Pinpoint the cell where the given text exists, returning its (x, y) midpoint coordinate. 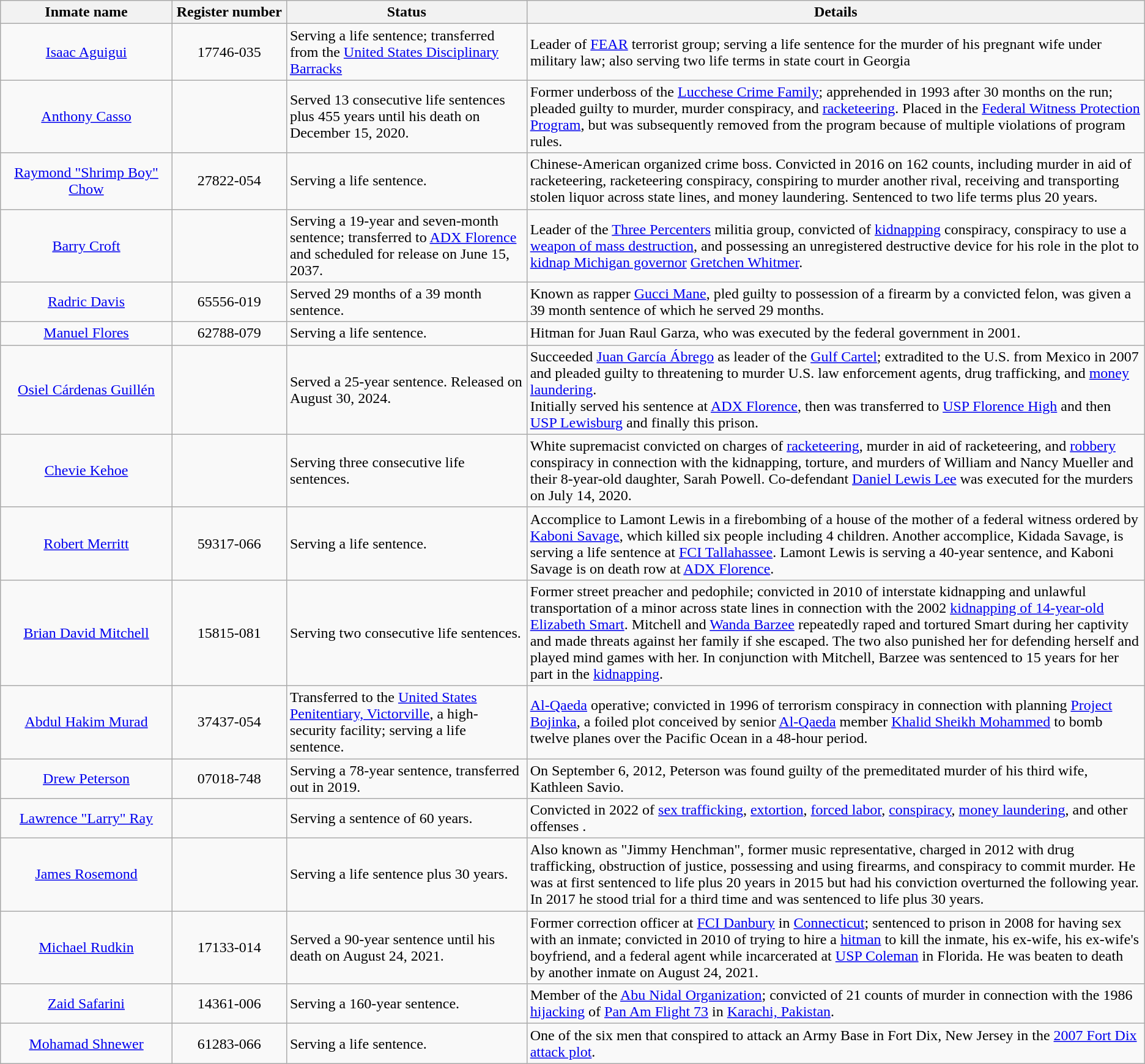
Serving a 78-year sentence, transferred out in 2019. (406, 778)
Details (836, 12)
Status (406, 12)
Raymond "Shrimp Boy" Chow (87, 181)
Anthony Casso (87, 116)
Served 29 months of a 39 month sentence. (406, 302)
17746-035 (229, 52)
Osiel Cárdenas Guillén (87, 390)
Hitman for Juan Raul Garza, who was executed by the federal government in 2001. (836, 333)
Serving a life sentence plus 30 years. (406, 874)
37437-054 (229, 722)
Transferred to the United States Penitentiary, Victorville, a high-security facility; serving a life sentence. (406, 722)
Mohamad Shnewer (87, 1043)
15815-081 (229, 632)
Serving three consecutive life sentences. (406, 471)
Served a 25-year sentence. Released on August 30, 2024. (406, 390)
07018-748 (229, 778)
Drew Peterson (87, 778)
27822-054 (229, 181)
James Rosemond (87, 874)
62788-079 (229, 333)
Manuel Flores (87, 333)
Convicted in 2022 of sex trafficking, extortion, forced labor, conspiracy, money laundering, and other offenses . (836, 818)
Known as rapper Gucci Mane, pled guilty to possession of a firearm by a convicted felon, was given a 39 month sentence of which he served 29 months. (836, 302)
Served 13 consecutive life sentences plus 455 years until his death on December 15, 2020. (406, 116)
Chevie Kehoe (87, 471)
Lawrence "Larry" Ray (87, 818)
Radric Davis (87, 302)
Register number (229, 12)
Serving a life sentence; transferred from the United States Disciplinary Barracks (406, 52)
14361-006 (229, 1004)
Isaac Aguigui (87, 52)
One of the six men that conspired to attack an Army Base in Fort Dix, New Jersey in the 2007 Fort Dix attack plot. (836, 1043)
Michael Rudkin (87, 948)
Barry Croft (87, 246)
Serving two consecutive life sentences. (406, 632)
Abdul Hakim Murad (87, 722)
Brian David Mitchell (87, 632)
Zaid Safarini (87, 1004)
Serving a 160-year sentence. (406, 1004)
59317-066 (229, 543)
17133-014 (229, 948)
61283-066 (229, 1043)
Served a 90-year sentence until his death on August 24, 2021. (406, 948)
Inmate name (87, 12)
65556-019 (229, 302)
Serving a 19-year and seven-month sentence; transferred to ADX Florence and scheduled for release on June 15, 2037. (406, 246)
Robert Merritt (87, 543)
Serving a sentence of 60 years. (406, 818)
On September 6, 2012, Peterson was found guilty of the premeditated murder of his third wife, Kathleen Savio. (836, 778)
